Return the (X, Y) coordinate for the center point of the cell that contains the specified text.  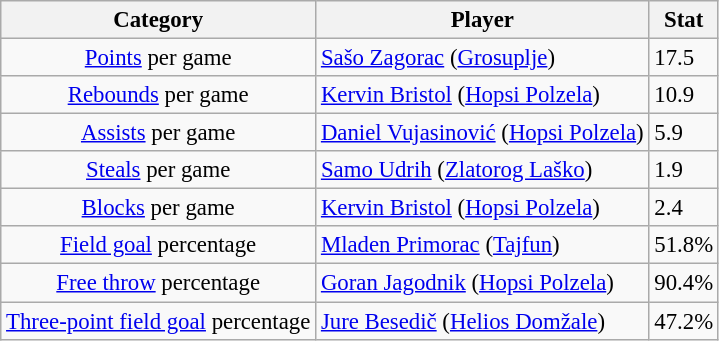
90.4% (684, 283)
2.4 (684, 208)
Samo Udrih (Zlatorog Laško) (482, 170)
Category (158, 20)
10.9 (684, 95)
1.9 (684, 170)
Three-point field goal percentage (158, 321)
Sašo Zagorac (Grosuplje) (482, 58)
5.9 (684, 133)
Mladen Primorac (Tajfun) (482, 245)
Rebounds per game (158, 95)
Stat (684, 20)
Points per game (158, 58)
51.8% (684, 245)
Steals per game (158, 170)
Blocks per game (158, 208)
Free throw percentage (158, 283)
Assists per game (158, 133)
Daniel Vujasinović (Hopsi Polzela) (482, 133)
Field goal percentage (158, 245)
Jure Besedič (Helios Domžale) (482, 321)
17.5 (684, 58)
Goran Jagodnik (Hopsi Polzela) (482, 283)
47.2% (684, 321)
Player (482, 20)
